Detect which cell encompasses the target text, then output its [x, y] center coordinate. 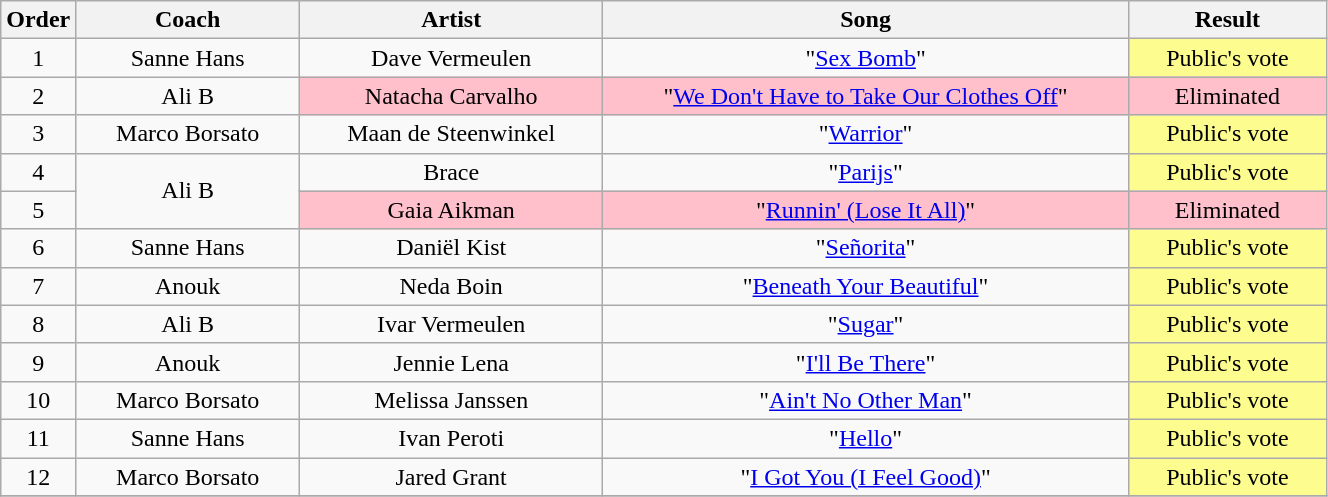
7 [38, 286]
11 [38, 438]
4 [38, 172]
Daniël Kist [452, 248]
Result [1227, 20]
"I'll Be There" [866, 362]
Jared Grant [452, 477]
2 [38, 96]
"Ain't No Other Man" [866, 400]
"I Got You (I Feel Good)" [866, 477]
Gaia Aikman [452, 210]
"Beneath Your Beautiful" [866, 286]
"Sugar" [866, 324]
"Warrior" [866, 134]
Ivan Peroti [452, 438]
Artist [452, 20]
"Hello" [866, 438]
Order [38, 20]
6 [38, 248]
Jennie Lena [452, 362]
Maan de Steenwinkel [452, 134]
Coach [188, 20]
"Runnin' (Lose It All)" [866, 210]
"We Don't Have to Take Our Clothes Off" [866, 96]
10 [38, 400]
9 [38, 362]
1 [38, 58]
Melissa Janssen [452, 400]
Song [866, 20]
Natacha Carvalho [452, 96]
Ivar Vermeulen [452, 324]
"Parijs" [866, 172]
8 [38, 324]
"Sex Bomb" [866, 58]
12 [38, 477]
5 [38, 210]
3 [38, 134]
Brace [452, 172]
Neda Boin [452, 286]
"Señorita" [866, 248]
Dave Vermeulen [452, 58]
